Return [x, y] of the center of cell containing provided text 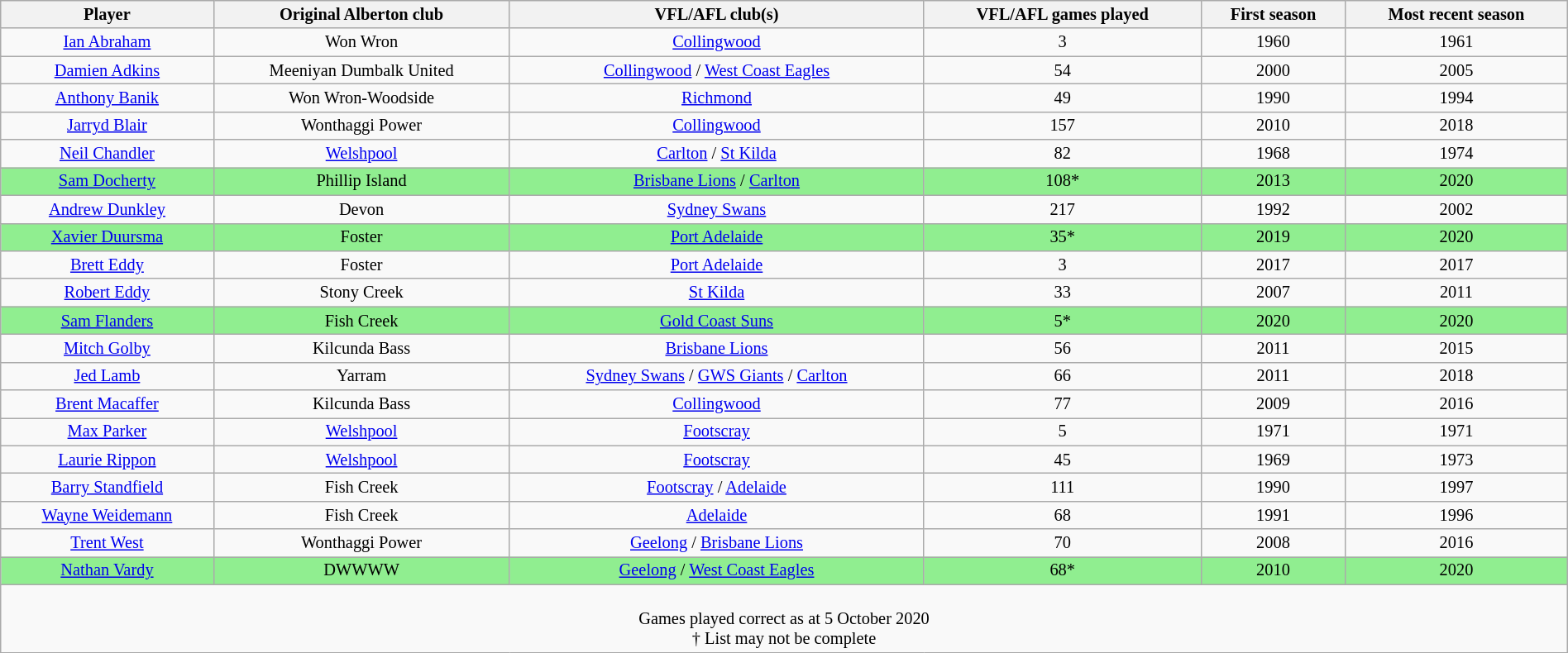
1996 [1457, 515]
Won Wron [361, 42]
Sydney Swans [716, 209]
Sydney Swans / GWS Giants / Carlton [716, 376]
2019 [1273, 237]
68* [1062, 570]
49 [1062, 98]
Jed Lamb [108, 376]
1960 [1273, 42]
Phillip Island [361, 181]
Jarryd Blair [108, 126]
Geelong / West Coast Eagles [716, 570]
St Kilda [716, 293]
Carlton / St Kilda [716, 154]
Devon [361, 209]
Games played correct as at 5 October 2020† List may not be complete [784, 618]
VFL/AFL games played [1062, 14]
Footscray / Adelaide [716, 487]
DWWWW [361, 570]
77 [1062, 404]
2009 [1273, 404]
33 [1062, 293]
70 [1062, 543]
Robert Eddy [108, 293]
Neil Chandler [108, 154]
2013 [1273, 181]
2007 [1273, 293]
1992 [1273, 209]
2000 [1273, 70]
Sam Docherty [108, 181]
1974 [1457, 154]
VFL/AFL club(s) [716, 14]
217 [1062, 209]
Max Parker [108, 431]
Anthony Banik [108, 98]
1961 [1457, 42]
Won Wron-Woodside [361, 98]
Sam Flanders [108, 321]
Brett Eddy [108, 265]
157 [1062, 126]
Brent Macaffer [108, 404]
Stony Creek [361, 293]
68 [1062, 515]
Ian Abraham [108, 42]
1973 [1457, 460]
2008 [1273, 543]
Brisbane Lions [716, 348]
1968 [1273, 154]
1969 [1273, 460]
111 [1062, 487]
5* [1062, 321]
Adelaide [716, 515]
2015 [1457, 348]
35* [1062, 237]
Wayne Weidemann [108, 515]
Original Alberton club [361, 14]
82 [1062, 154]
54 [1062, 70]
Brisbane Lions / Carlton [716, 181]
Geelong / Brisbane Lions [716, 543]
66 [1062, 376]
Gold Coast Suns [716, 321]
Meeniyan Dumbalk United [361, 70]
Most recent season [1457, 14]
Player [108, 14]
Collingwood / West Coast Eagles [716, 70]
5 [1062, 431]
Richmond [716, 98]
2002 [1457, 209]
Laurie Rippon [108, 460]
1997 [1457, 487]
2005 [1457, 70]
First season [1273, 14]
56 [1062, 348]
Yarram [361, 376]
Damien Adkins [108, 70]
Mitch Golby [108, 348]
Barry Standfield [108, 487]
1991 [1273, 515]
Xavier Duursma [108, 237]
Trent West [108, 543]
Nathan Vardy [108, 570]
45 [1062, 460]
1994 [1457, 98]
108* [1062, 181]
Andrew Dunkley [108, 209]
